Identify which cell holds the provided text, then report its [X, Y] central coordinate. 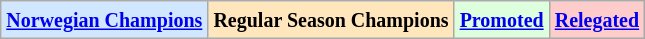
Promoted [502, 20]
Relegated [596, 20]
Regular Season Champions [331, 20]
Norwegian Champions [104, 20]
